Capture the cell that displays the provided text and extract its (X, Y) central coordinate. 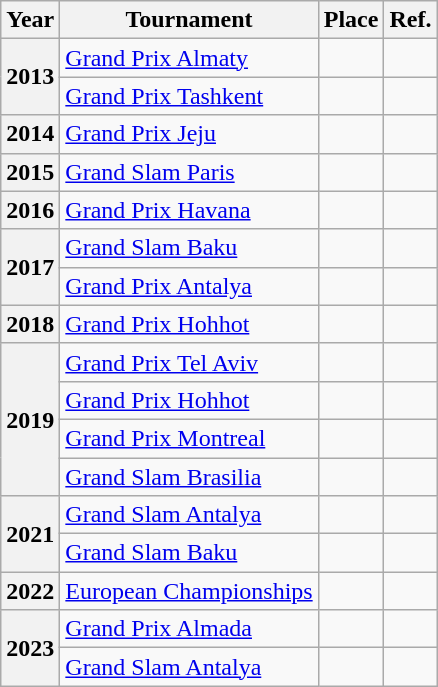
2023 (30, 648)
2016 (30, 210)
Grand Prix Almaty (189, 58)
2013 (30, 77)
Grand Prix Tel Aviv (189, 362)
2019 (30, 419)
Ref. (410, 20)
2022 (30, 591)
European Championships (189, 591)
Grand Prix Jeju (189, 134)
2018 (30, 324)
Grand Slam Brasilia (189, 477)
Grand Prix Havana (189, 210)
2014 (30, 134)
Grand Prix Montreal (189, 438)
Grand Prix Antalya (189, 286)
Grand Slam Paris (189, 172)
Place (351, 20)
2015 (30, 172)
2017 (30, 267)
2021 (30, 534)
Tournament (189, 20)
Grand Prix Almada (189, 629)
Grand Prix Tashkent (189, 96)
Year (30, 20)
